Find where the given text appears and provide that cell's center as (X, Y) coordinate. 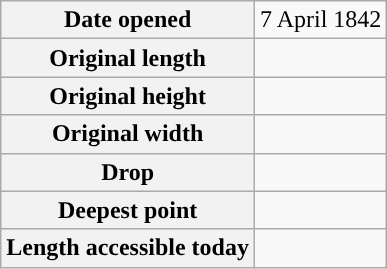
Date opened (128, 20)
Length accessible today (128, 248)
Original height (128, 96)
Deepest point (128, 210)
7 April 1842 (320, 20)
Drop (128, 172)
Original width (128, 134)
Original length (128, 58)
